Capture the cell that displays the provided text and extract its (X, Y) central coordinate. 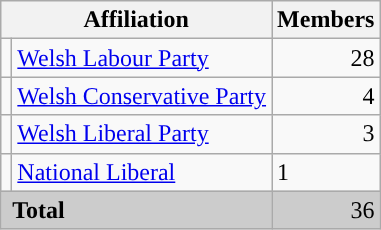
Total (136, 210)
4 (326, 96)
Members (326, 20)
National Liberal (142, 172)
Welsh Labour Party (142, 58)
Welsh Conservative Party (142, 96)
Affiliation (136, 20)
36 (326, 210)
3 (326, 134)
1 (326, 172)
28 (326, 58)
Welsh Liberal Party (142, 134)
